Extract the (x, y) coordinate from the center of the cell holding the provided text.  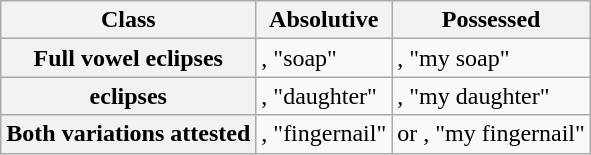
Class (128, 20)
Full vowel eclipses (128, 58)
, "soap" (324, 58)
Absolutive (324, 20)
, "daughter" (324, 96)
Both variations attested (128, 134)
Possessed (492, 20)
eclipses (128, 96)
, "my daughter" (492, 96)
or , "my fingernail" (492, 134)
, "fingernail" (324, 134)
, "my soap" (492, 58)
